From the cell containing the given text, extract its center point as [x, y] coordinate. 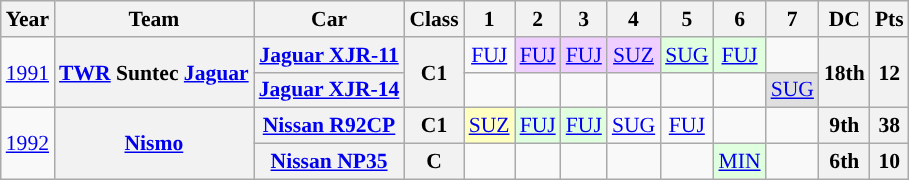
9th [844, 126]
DC [844, 19]
1992 [28, 144]
Nissan NP35 [330, 162]
Jaguar XJR-14 [330, 90]
Jaguar XJR-11 [330, 55]
6th [844, 162]
MIN [739, 162]
5 [686, 19]
18th [844, 72]
TWR Suntec Jaguar [154, 72]
38 [890, 126]
1991 [28, 72]
Class [434, 19]
Nissan R92CP [330, 126]
12 [890, 72]
Pts [890, 19]
C [434, 162]
2 [538, 19]
6 [739, 19]
4 [634, 19]
7 [792, 19]
10 [890, 162]
Car [330, 19]
3 [584, 19]
Team [154, 19]
Nismo [154, 144]
1 [490, 19]
Year [28, 19]
